Find where the given text appears and provide that cell's center as (X, Y) coordinate. 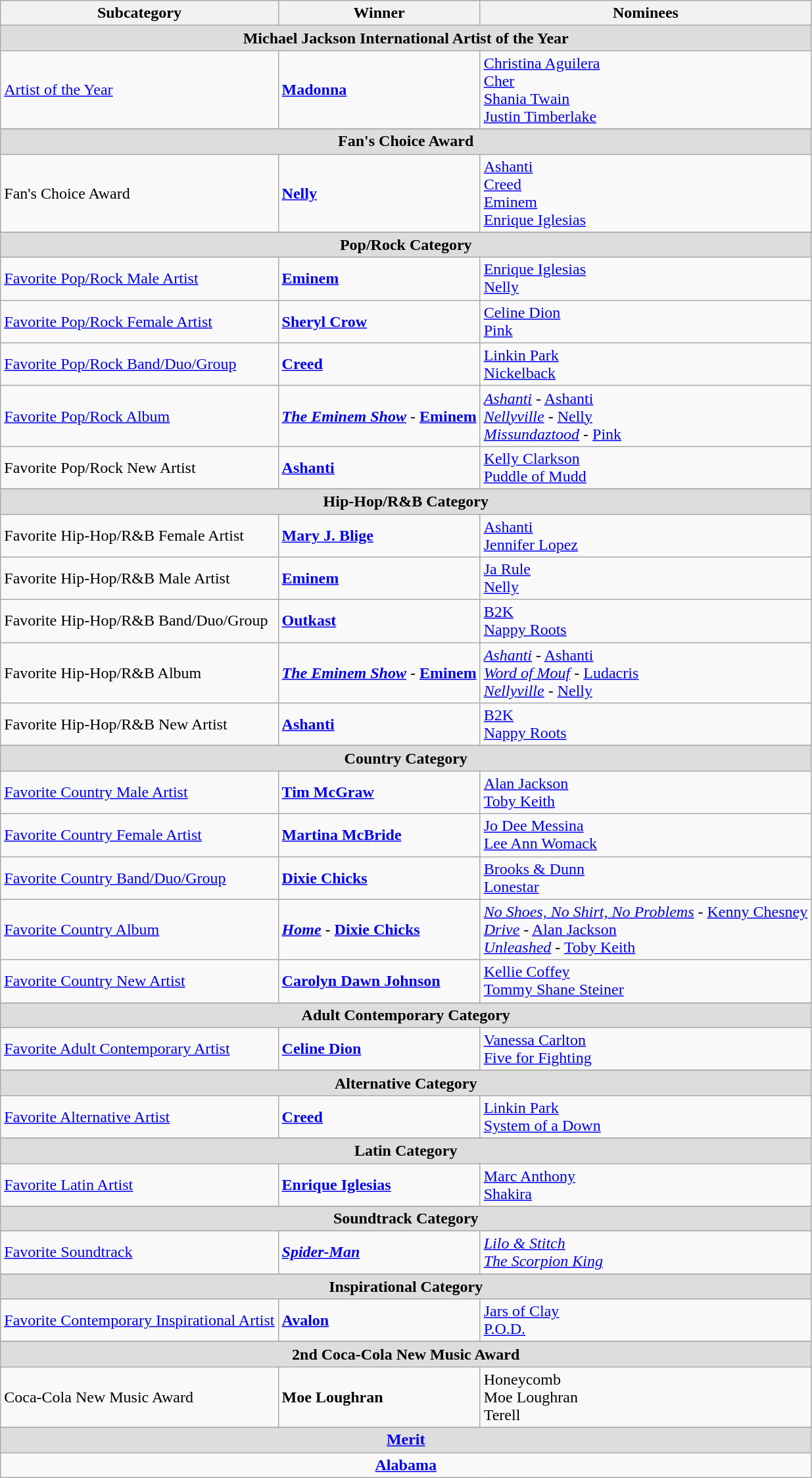
Favorite Country Male Artist (139, 792)
Favorite Soundtrack (139, 1252)
Nominees (646, 13)
Celine Dion (379, 1048)
Outkast (379, 621)
Hip-Hop/R&B Category (406, 501)
Brooks & Dunn Lonestar (646, 877)
Favorite Country Female Artist (139, 835)
Kellie Coffey Tommy Shane Steiner (646, 981)
Home - Dixie Chicks (379, 929)
Artist of the Year (139, 89)
Favorite Pop/Rock Album (139, 416)
Ashanti - Ashanti Word of Mouf - Ludacris Nellyville - Nelly (646, 673)
Favorite Pop/Rock Female Artist (139, 321)
Favorite Pop/Rock Male Artist (139, 279)
Ashanti - Ashanti Nellyville - Nelly Missundaztood - Pink (646, 416)
Vanessa Carlton Five for Fighting (646, 1048)
Jo Dee Messina Lee Ann Womack (646, 835)
Honeycomb Moe Loughran Terell (646, 1397)
Linkin Park System of a Down (646, 1117)
Ashanti Jennifer Lopez (646, 535)
Alabama (406, 1465)
Sheryl Crow (379, 321)
Favorite Country New Artist (139, 981)
2nd Coca-Cola New Music Award (406, 1354)
Latin Category (406, 1150)
Favorite Hip-Hop/R&B Band/Duo/Group (139, 621)
Ja Rule Nelly (646, 579)
Coca-Cola New Music Award (139, 1397)
Spider-Man (379, 1252)
Lilo & Stitch The Scorpion King (646, 1252)
Enrique Iglesias (379, 1184)
Favorite Contemporary Inspirational Artist (139, 1321)
Favorite Alternative Artist (139, 1117)
Tim McGraw (379, 792)
Favorite Hip-Hop/R&B Album (139, 673)
Subcategory (139, 13)
Martina McBride (379, 835)
Inspirational Category (406, 1287)
Favorite Pop/Rock New Artist (139, 467)
Adult Contemporary Category (406, 1015)
Favorite Country Band/Duo/Group (139, 877)
Winner (379, 13)
Alan Jackson Toby Keith (646, 792)
Country Category (406, 758)
Favorite Country Album (139, 929)
Michael Jackson International Artist of the Year (406, 38)
Dixie Chicks (379, 877)
Soundtrack Category (406, 1219)
Nelly (379, 193)
Favorite Pop/Rock Band/Duo/Group (139, 364)
Mary J. Blige (379, 535)
Moe Loughran (379, 1397)
Favorite Adult Contemporary Artist (139, 1048)
Favorite Hip-Hop/R&B Male Artist (139, 579)
Alternative Category (406, 1083)
Merit (406, 1440)
Favorite Hip-Hop/R&B Female Artist (139, 535)
No Shoes, No Shirt, No Problems - Kenny Chesney Drive - Alan Jackson Unleashed - Toby Keith (646, 929)
Linkin Park Nickelback (646, 364)
Favorite Latin Artist (139, 1184)
Pop/Rock Category (406, 245)
Madonna (379, 89)
Kelly Clarkson Puddle of Mudd (646, 467)
Enrique Iglesias Nelly (646, 279)
Marc Anthony Shakira (646, 1184)
Favorite Hip-Hop/R&B New Artist (139, 725)
Celine Dion Pink (646, 321)
Ashanti Creed Eminem Enrique Iglesias (646, 193)
Christina Aguilera Cher Shania Twain Justin Timberlake (646, 89)
Jars of Clay P.O.D. (646, 1321)
Avalon (379, 1321)
Carolyn Dawn Johnson (379, 981)
